Capture the cell that displays the provided text and extract its (X, Y) central coordinate. 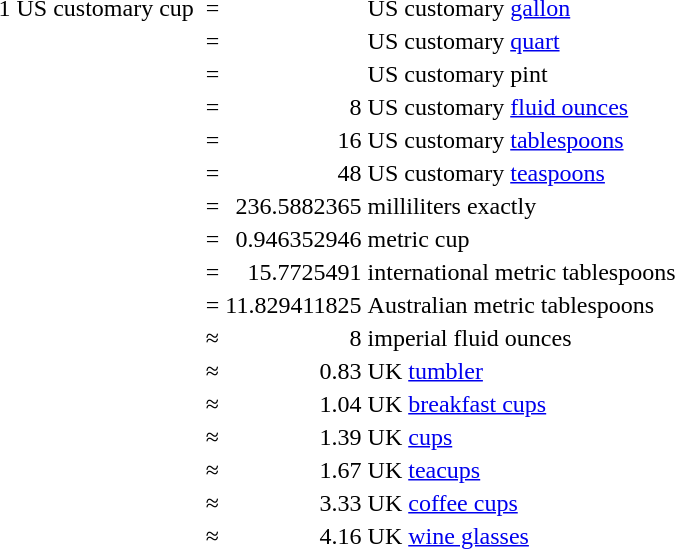
48 (294, 173)
1.67 (294, 470)
15.7725491 (294, 272)
16 (294, 140)
11.829411825 (294, 305)
0.946352946 (294, 239)
1.39 (294, 437)
1.04 (294, 404)
236.5882365 (294, 206)
3.33 (294, 503)
0.83 (294, 371)
